Determine the (x, y) coordinate at the center of the cell enclosing the given text.  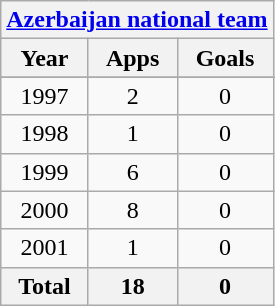
18 (132, 286)
Year (45, 58)
1997 (45, 96)
Total (45, 286)
2 (132, 96)
Goals (225, 58)
Azerbaijan national team (137, 20)
2001 (45, 248)
1999 (45, 172)
1998 (45, 134)
Apps (132, 58)
2000 (45, 210)
6 (132, 172)
8 (132, 210)
